Locate the cell with the specified text and output its (x, y) center coordinate. 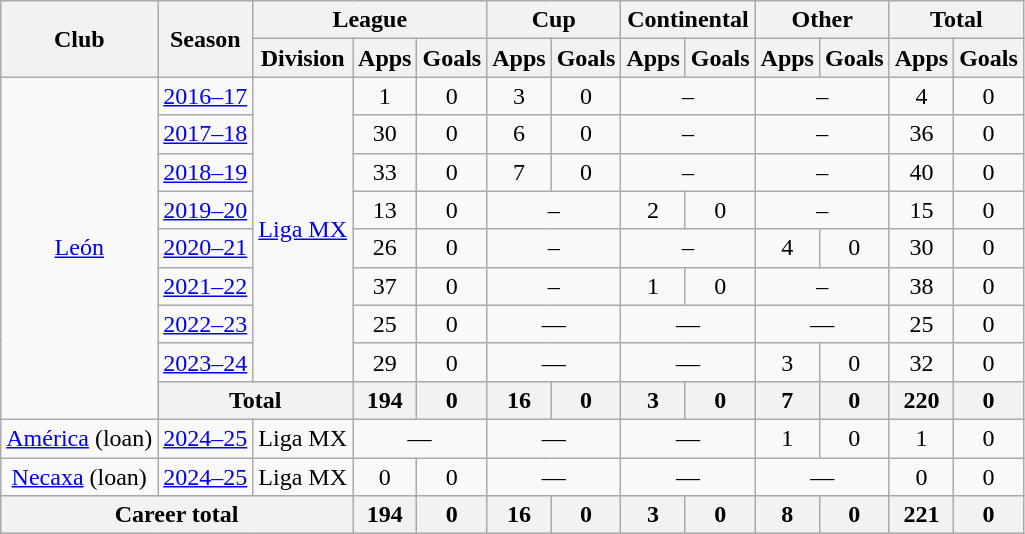
2017–18 (206, 134)
32 (921, 362)
Career total (177, 515)
36 (921, 134)
León (80, 248)
38 (921, 286)
2018–19 (206, 172)
Division (303, 58)
League (370, 20)
2021–22 (206, 286)
Season (206, 39)
6 (519, 134)
América (loan) (80, 438)
29 (385, 362)
Other (822, 20)
13 (385, 210)
Cup (554, 20)
33 (385, 172)
2022–23 (206, 324)
2023–24 (206, 362)
2 (653, 210)
15 (921, 210)
Club (80, 39)
221 (921, 515)
220 (921, 400)
Necaxa (loan) (80, 477)
26 (385, 248)
8 (787, 515)
Continental (688, 20)
2016–17 (206, 96)
37 (385, 286)
40 (921, 172)
2019–20 (206, 210)
2020–21 (206, 248)
